Locate the cell with the specified text and output its [X, Y] center coordinate. 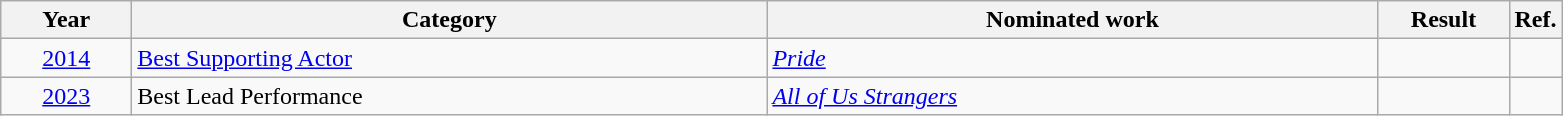
Category [450, 20]
Result [1444, 20]
2014 [66, 58]
Year [66, 20]
Best Lead Performance [450, 96]
2023 [66, 96]
Pride [1072, 58]
Best Supporting Actor [450, 58]
Ref. [1536, 20]
Nominated work [1072, 20]
All of Us Strangers [1072, 96]
